From the cell containing the given text, extract its center point as [x, y] coordinate. 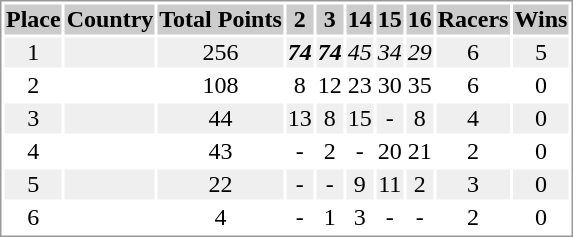
22 [220, 185]
12 [330, 85]
11 [390, 185]
Wins [541, 19]
9 [360, 185]
14 [360, 19]
Total Points [220, 19]
13 [300, 119]
44 [220, 119]
Place [33, 19]
Racers [473, 19]
Country [110, 19]
34 [390, 53]
20 [390, 151]
30 [390, 85]
45 [360, 53]
108 [220, 85]
35 [420, 85]
23 [360, 85]
16 [420, 19]
43 [220, 151]
256 [220, 53]
29 [420, 53]
21 [420, 151]
